Return (X, Y) of the center of cell containing provided text 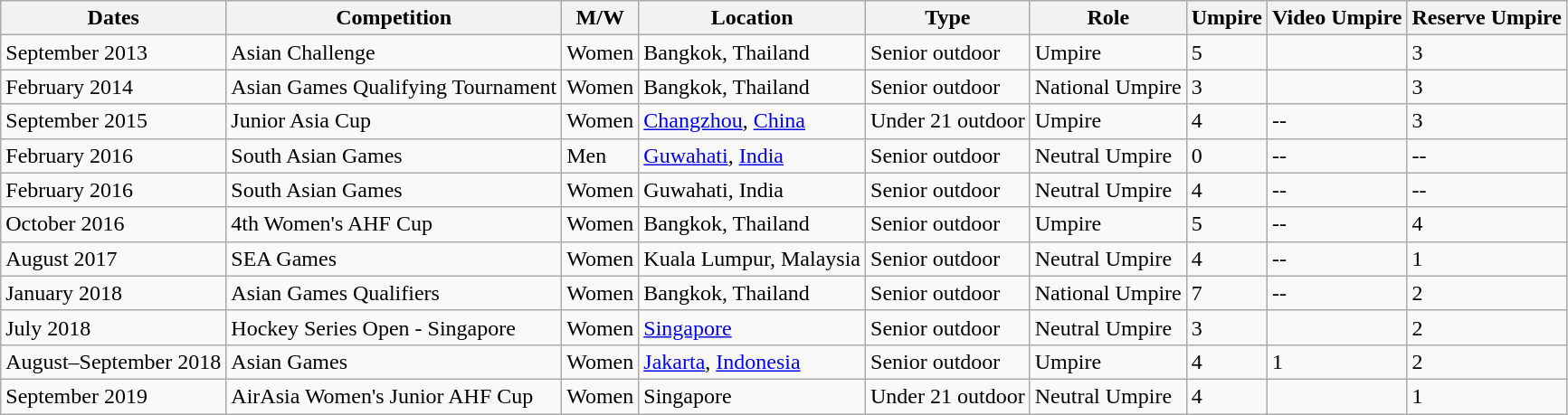
Asian Games Qualifying Tournament (394, 87)
Asian Games (394, 362)
Men (601, 156)
July 2018 (114, 327)
September 2013 (114, 52)
Asian Challenge (394, 52)
Type (948, 18)
October 2016 (114, 224)
Dates (114, 18)
4th Women's AHF Cup (394, 224)
Role (1107, 18)
Junior Asia Cup (394, 121)
Kuala Lumpur, Malaysia (753, 259)
0 (1227, 156)
Jakarta, Indonesia (753, 362)
Location (753, 18)
Changzhou, China (753, 121)
February 2014 (114, 87)
September 2015 (114, 121)
Asian Games Qualifiers (394, 293)
AirAsia Women's Junior AHF Cup (394, 396)
August–September 2018 (114, 362)
September 2019 (114, 396)
January 2018 (114, 293)
Reserve Umpire (1487, 18)
M/W (601, 18)
Competition (394, 18)
7 (1227, 293)
Hockey Series Open - Singapore (394, 327)
SEA Games (394, 259)
August 2017 (114, 259)
Video Umpire (1337, 18)
